Find where the given text appears and provide that cell's center as [X, Y] coordinate. 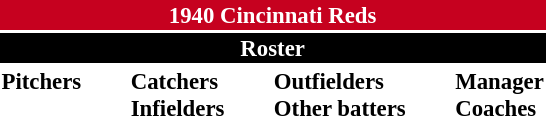
1940 Cincinnati Reds [272, 15]
Roster [272, 48]
